Determine the (x, y) coordinate at the center of the cell enclosing the given text.  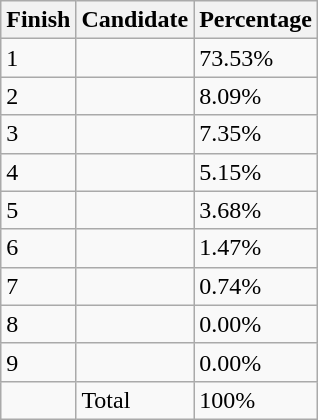
4 (38, 172)
Percentage (256, 20)
3.68% (256, 210)
0.74% (256, 286)
8 (38, 324)
5 (38, 210)
7.35% (256, 134)
3 (38, 134)
100% (256, 400)
73.53% (256, 58)
9 (38, 362)
Total (135, 400)
Finish (38, 20)
1.47% (256, 248)
7 (38, 286)
2 (38, 96)
Candidate (135, 20)
5.15% (256, 172)
6 (38, 248)
1 (38, 58)
8.09% (256, 96)
